Return [X, Y] of the center of cell containing provided text 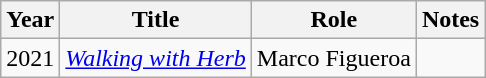
Role [334, 20]
Walking with Herb [156, 58]
Notes [450, 20]
Title [156, 20]
Marco Figueroa [334, 58]
2021 [30, 58]
Year [30, 20]
